Output the [X, Y] coordinate of the center of the cell containing the given text.  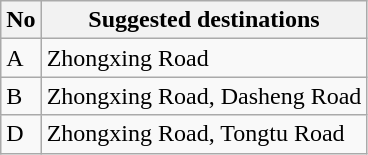
Zhongxing Road, Tongtu Road [204, 134]
Suggested destinations [204, 20]
A [21, 58]
Zhongxing Road [204, 58]
D [21, 134]
Zhongxing Road, Dasheng Road [204, 96]
B [21, 96]
No [21, 20]
